Extract the (x, y) coordinate from the center of the cell holding the provided text.  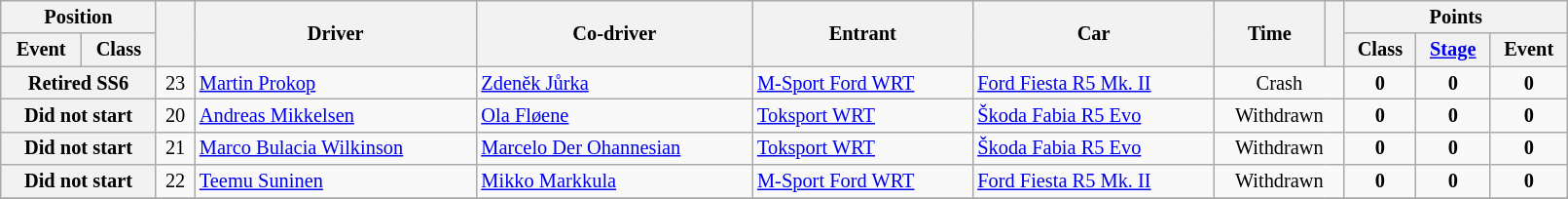
Crash (1279, 83)
Points (1456, 17)
Andreas Mikkelsen (336, 115)
Driver (336, 33)
Ola Fløene (615, 115)
Stage (1453, 50)
22 (175, 181)
Retired SS6 (78, 83)
Co-driver (615, 33)
Marcelo Der Ohannesian (615, 148)
Teemu Suninen (336, 181)
Martin Prokop (336, 83)
Mikko Markkula (615, 181)
20 (175, 115)
21 (175, 148)
Zdeněk Jůrka (615, 83)
Time (1269, 33)
Marco Bulacia Wilkinson (336, 148)
23 (175, 83)
Position (78, 17)
Car (1094, 33)
Entrant (862, 33)
